For the text-containing cell, return its midpoint in (X, Y) coordinate format. 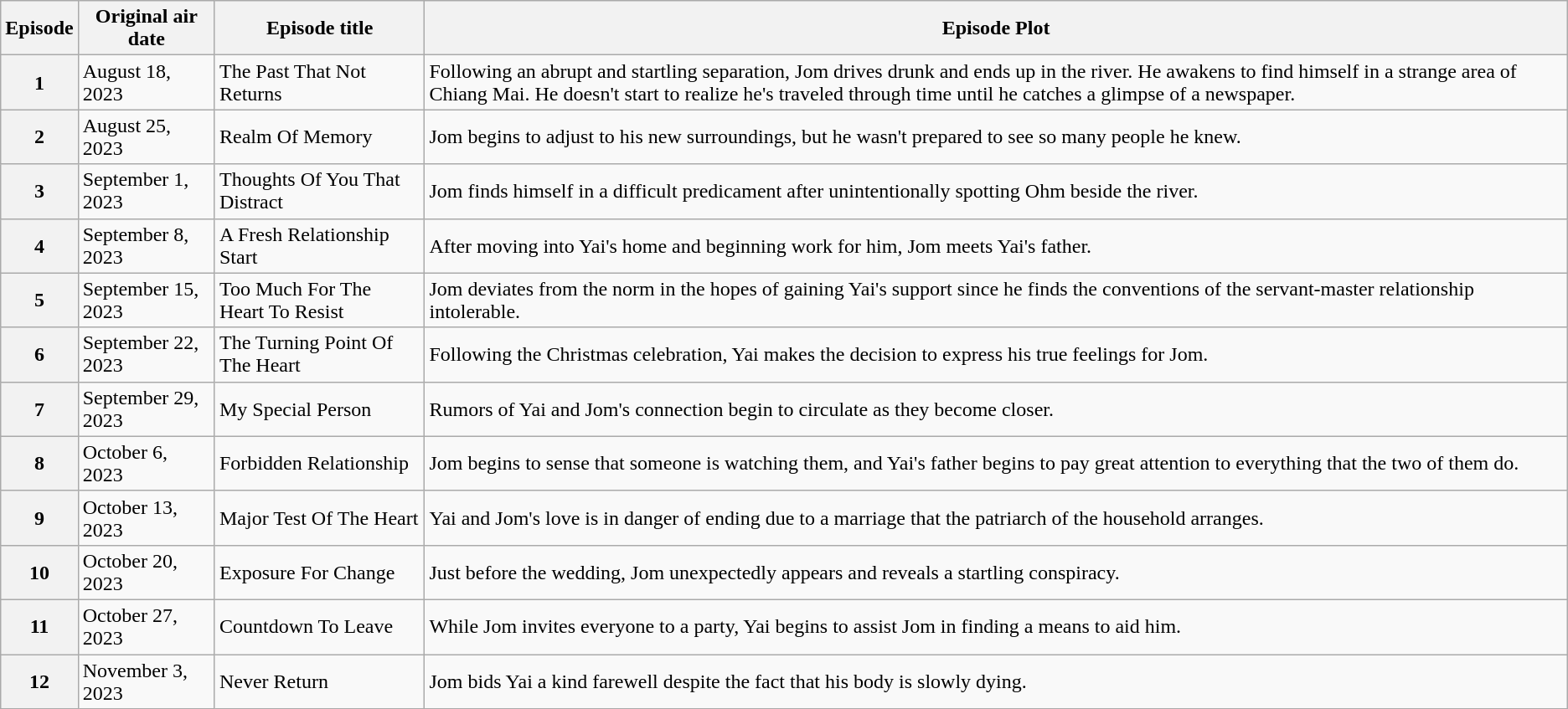
Rumors of Yai and Jom's connection begin to circulate as they become closer. (996, 408)
Exposure For Change (319, 573)
Major Test Of The Heart (319, 517)
Forbidden Relationship (319, 464)
October 27, 2023 (146, 626)
Thoughts Of You That Distract (319, 191)
Jom bids Yai a kind farewell despite the fact that his body is slowly dying. (996, 681)
After moving into Yai's home and beginning work for him, Jom meets Yai's father. (996, 246)
Countdown To Leave (319, 626)
5 (39, 300)
While Jom invites everyone to a party, Yai begins to assist Jom in finding a means to aid him. (996, 626)
Just before the wedding, Jom unexpectedly appears and reveals a startling conspiracy. (996, 573)
September 15, 2023 (146, 300)
11 (39, 626)
Jom deviates from the norm in the hopes of gaining Yai's support since he finds the conventions of the servant-master relationship intolerable. (996, 300)
The Turning Point Of The Heart (319, 355)
September 8, 2023 (146, 246)
Episode (39, 28)
2 (39, 137)
Original air date (146, 28)
Episode title (319, 28)
Following the Christmas celebration, Yai makes the decision to express his true feelings for Jom. (996, 355)
August 18, 2023 (146, 82)
Never Return (319, 681)
Jom begins to adjust to his new surroundings, but he wasn't prepared to see so many people he knew. (996, 137)
4 (39, 246)
October 20, 2023 (146, 573)
7 (39, 408)
Episode Plot (996, 28)
9 (39, 517)
Yai and Jom's love is in danger of ending due to a marriage that the patriarch of the household arranges. (996, 517)
November 3, 2023 (146, 681)
September 22, 2023 (146, 355)
The Past That Not Returns (319, 82)
6 (39, 355)
12 (39, 681)
1 (39, 82)
Realm Of Memory (319, 137)
Too Much For The Heart To Resist (319, 300)
October 6, 2023 (146, 464)
August 25, 2023 (146, 137)
September 1, 2023 (146, 191)
Jom finds himself in a difficult predicament after unintentionally spotting Ohm beside the river. (996, 191)
Jom begins to sense that someone is watching them, and Yai's father begins to pay great attention to everything that the two of them do. (996, 464)
8 (39, 464)
3 (39, 191)
My Special Person (319, 408)
10 (39, 573)
September 29, 2023 (146, 408)
October 13, 2023 (146, 517)
A Fresh Relationship Start (319, 246)
